Capture the cell that displays the provided text and extract its [x, y] central coordinate. 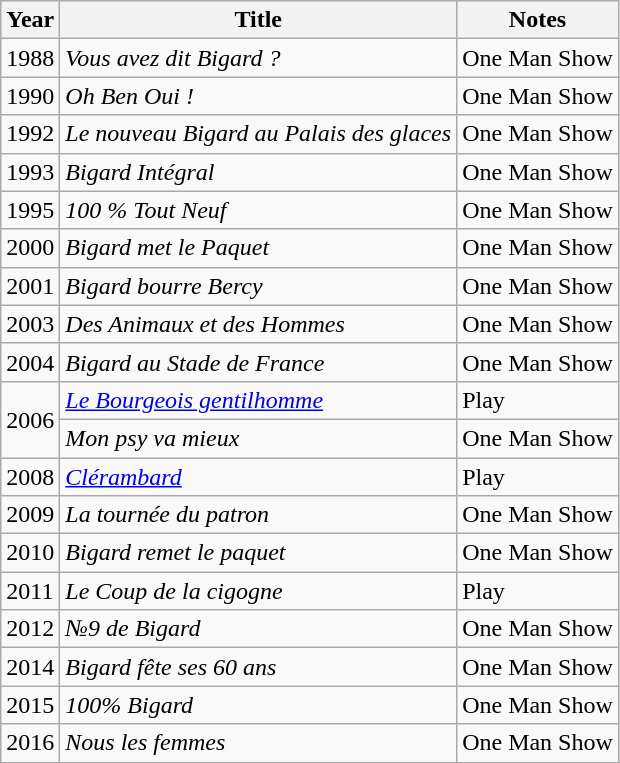
100 % Tout Neuf [258, 210]
2004 [30, 362]
2008 [30, 477]
2015 [30, 705]
Bigard bourre Bercy [258, 286]
Bigard remet le paquet [258, 553]
2009 [30, 515]
2001 [30, 286]
Year [30, 20]
Title [258, 20]
Le Bourgeois gentilhomme [258, 400]
Oh Ben Oui ! [258, 96]
2000 [30, 248]
2003 [30, 324]
Bigard au Stade de France [258, 362]
Notes [538, 20]
1992 [30, 134]
Bigard met le Paquet [258, 248]
Clérambard [258, 477]
2011 [30, 591]
Bigard fête ses 60 ans [258, 667]
2006 [30, 419]
2012 [30, 629]
Mon psy va mieux [258, 438]
Vous avez dit Bigard ? [258, 58]
Bigard Intégral [258, 172]
1993 [30, 172]
100% Bigard [258, 705]
1995 [30, 210]
La tournée du patron [258, 515]
1990 [30, 96]
2016 [30, 743]
2014 [30, 667]
Le nouveau Bigard au Palais des glaces [258, 134]
2010 [30, 553]
Le Coup de la cigogne [258, 591]
1988 [30, 58]
Nous les femmes [258, 743]
Des Animaux et des Hommes [258, 324]
№9 de Bigard [258, 629]
